Identify which cell holds the provided text, then report its (X, Y) central coordinate. 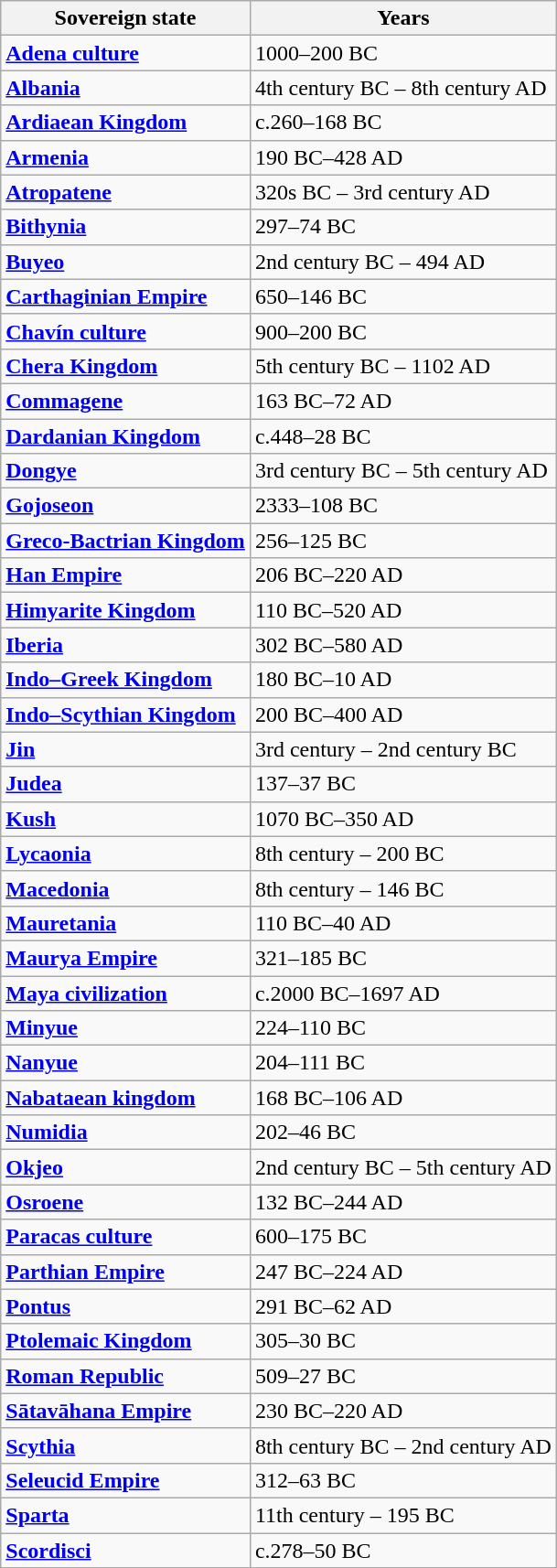
190 BC–428 AD (402, 157)
Buyeo (126, 262)
180 BC–10 AD (402, 680)
Iberia (126, 645)
Sātavāhana Empire (126, 1411)
Himyarite Kingdom (126, 610)
Sovereign state (126, 18)
Numidia (126, 1133)
Mauretania (126, 923)
Parthian Empire (126, 1272)
1000–200 BC (402, 53)
110 BC–40 AD (402, 923)
206 BC–220 AD (402, 575)
Sparta (126, 1515)
168 BC–106 AD (402, 1098)
c.278–50 BC (402, 1551)
Osroene (126, 1202)
Ptolemaic Kingdom (126, 1341)
Nabataean kingdom (126, 1098)
Atropatene (126, 192)
Han Empire (126, 575)
2nd century BC – 494 AD (402, 262)
Jin (126, 749)
230 BC–220 AD (402, 1411)
Paracas culture (126, 1237)
302 BC–580 AD (402, 645)
900–200 BC (402, 331)
2nd century BC – 5th century AD (402, 1167)
Ardiaean Kingdom (126, 123)
1070 BC–350 AD (402, 819)
600–175 BC (402, 1237)
110 BC–520 AD (402, 610)
Okjeo (126, 1167)
291 BC–62 AD (402, 1306)
Judea (126, 784)
Greco-Bactrian Kingdom (126, 541)
256–125 BC (402, 541)
247 BC–224 AD (402, 1272)
c.2000 BC–1697 AD (402, 993)
3rd century BC – 5th century AD (402, 471)
Lycaonia (126, 854)
163 BC–72 AD (402, 401)
Minyue (126, 1028)
312–63 BC (402, 1480)
Seleucid Empire (126, 1480)
Maya civilization (126, 993)
Armenia (126, 157)
Albania (126, 88)
Dongye (126, 471)
321–185 BC (402, 958)
Carthaginian Empire (126, 296)
Chavín culture (126, 331)
5th century BC – 1102 AD (402, 366)
224–110 BC (402, 1028)
8th century BC – 2nd century AD (402, 1445)
Commagene (126, 401)
8th century – 146 BC (402, 888)
297–74 BC (402, 227)
Adena culture (126, 53)
200 BC–400 AD (402, 714)
2333–108 BC (402, 506)
650–146 BC (402, 296)
c.260–168 BC (402, 123)
137–37 BC (402, 784)
c.448–28 BC (402, 436)
Chera Kingdom (126, 366)
Maurya Empire (126, 958)
3rd century – 2nd century BC (402, 749)
320s BC – 3rd century AD (402, 192)
Scythia (126, 1445)
8th century – 200 BC (402, 854)
Kush (126, 819)
Indo–Scythian Kingdom (126, 714)
Roman Republic (126, 1376)
Years (402, 18)
11th century – 195 BC (402, 1515)
Bithynia (126, 227)
Scordisci (126, 1551)
305–30 BC (402, 1341)
204–111 BC (402, 1063)
509–27 BC (402, 1376)
Gojoseon (126, 506)
132 BC–244 AD (402, 1202)
Dardanian Kingdom (126, 436)
Indo–Greek Kingdom (126, 680)
Macedonia (126, 888)
202–46 BC (402, 1133)
Pontus (126, 1306)
Nanyue (126, 1063)
4th century BC – 8th century AD (402, 88)
